Provide the [x, y] coordinate of the cell's center where the given text is located.  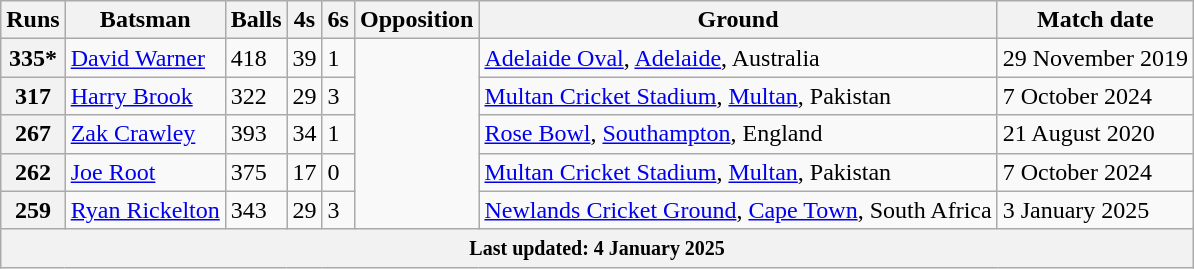
259 [33, 210]
3 January 2025 [1095, 210]
375 [256, 172]
343 [256, 210]
317 [33, 96]
Adelaide Oval, Adelaide, Australia [738, 58]
Batsman [145, 20]
322 [256, 96]
Zak Crawley [145, 134]
David Warner [145, 58]
Harry Brook [145, 96]
34 [304, 134]
335* [33, 58]
267 [33, 134]
393 [256, 134]
0 [338, 172]
Newlands Cricket Ground, Cape Town, South Africa [738, 210]
Balls [256, 20]
262 [33, 172]
Last updated: 4 January 2025 [598, 248]
Joe Root [145, 172]
Ground [738, 20]
6s [338, 20]
Ryan Rickelton [145, 210]
29 November 2019 [1095, 58]
Rose Bowl, Southampton, England [738, 134]
21 August 2020 [1095, 134]
Match date [1095, 20]
17 [304, 172]
418 [256, 58]
Runs [33, 20]
4s [304, 20]
Opposition [416, 20]
39 [304, 58]
